Provide the [x, y] coordinate of the cell's center where the given text is located.  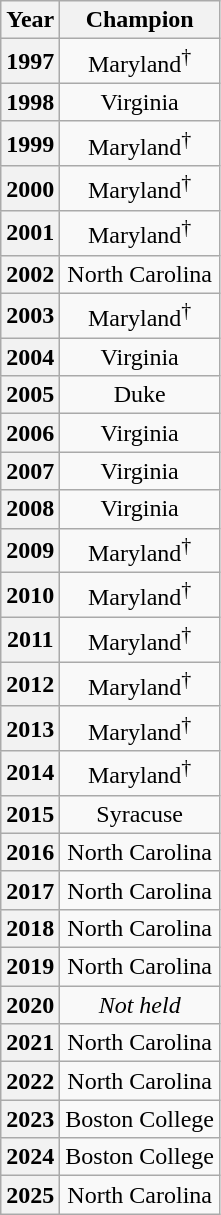
2018 [30, 929]
2013 [30, 728]
2006 [30, 433]
2003 [30, 316]
2002 [30, 274]
2017 [30, 890]
2005 [30, 395]
2000 [30, 188]
2012 [30, 684]
1999 [30, 144]
2019 [30, 967]
2025 [30, 1195]
2016 [30, 852]
2009 [30, 550]
2024 [30, 1157]
2014 [30, 774]
2011 [30, 640]
2015 [30, 814]
Not held [140, 1005]
1998 [30, 102]
Duke [140, 395]
1997 [30, 62]
Champion [140, 20]
2022 [30, 1081]
2021 [30, 1043]
2001 [30, 234]
2023 [30, 1119]
2008 [30, 509]
2004 [30, 357]
2010 [30, 596]
Year [30, 20]
2007 [30, 471]
Syracuse [140, 814]
2020 [30, 1005]
